Find where the given text appears and provide that cell's center as [x, y] coordinate. 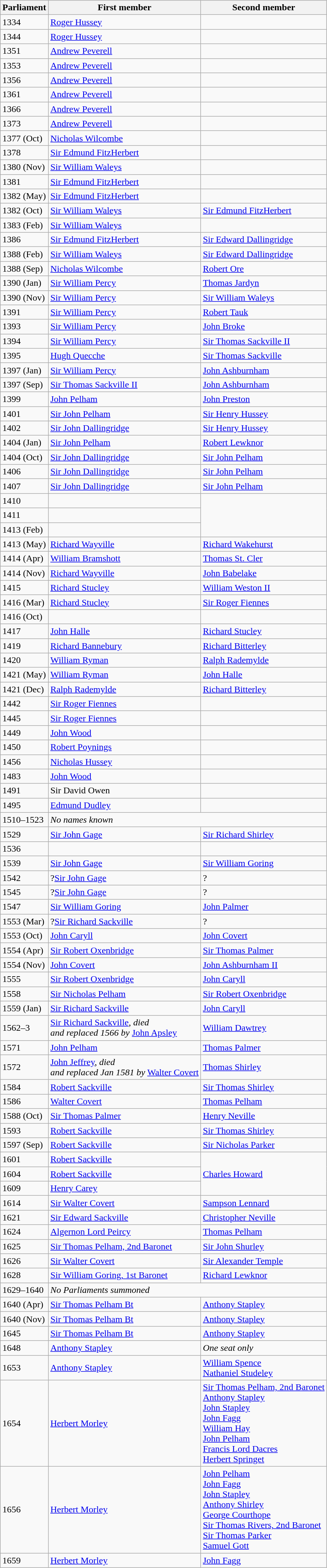
1648 [24, 1348]
1542 [24, 878]
Thomas Palmer [264, 1047]
1495 [24, 805]
1562–3 [24, 1028]
1553 (Oct) [24, 936]
1571 [24, 1047]
1614 [24, 1203]
1554 (Nov) [24, 965]
Richard Bannebury [124, 646]
Richard Lewknor [264, 1275]
1397 (Sep) [24, 384]
1391 [24, 312]
Thomas St. Cler [264, 559]
1491 [24, 791]
1366 [24, 109]
Robert Lewknor [264, 443]
1383 (Feb) [24, 225]
1536 [24, 849]
1601 [24, 1160]
Sir Richard Shirley [264, 834]
No Parliaments summoned [187, 1290]
John Jeffrey, died and replaced Jan 1581 by Walter Covert [124, 1067]
1584 [24, 1087]
Walter Covert [124, 1101]
1529 [24, 834]
1555 [24, 979]
1626 [24, 1261]
1406 [24, 472]
Sir Nicholas Pelham [124, 994]
1416 (Oct) [24, 617]
1442 [24, 704]
1604 [24, 1174]
1414 (Nov) [24, 573]
1483 [24, 776]
1414 (Apr) [24, 559]
1397 (Jan) [24, 370]
John Broke [264, 327]
1629–1640 [24, 1290]
1640 (Nov) [24, 1319]
1390 (Jan) [24, 283]
1572 [24, 1067]
1625 [24, 1246]
Sir Thomas Pelham, 2nd Baronet Anthony Stapley John Stapley John Fagg William Hay John Pelham Francis Lord Dacres Herbert Springet [264, 1424]
1411 [24, 515]
Robert Poynings [124, 747]
1382 (May) [24, 196]
Sir Richard Sackville, died and replaced 1566 by John Apsley [124, 1028]
1597 (Sep) [24, 1145]
?Sir Richard Sackville [124, 921]
1404 (Jan) [24, 443]
1373 [24, 123]
William Weston II [264, 588]
Parliament [24, 8]
William Bramshott [124, 559]
1413 (Feb) [24, 530]
John Palmer [264, 907]
1404 (Oct) [24, 457]
1380 (Nov) [24, 167]
1510–1523 [24, 820]
1407 [24, 486]
John Fagg [264, 1560]
1640 (Apr) [24, 1304]
1624 [24, 1232]
1394 [24, 341]
Henry Carey [124, 1188]
1628 [24, 1275]
1419 [24, 646]
1388 (Feb) [24, 254]
1382 (Oct) [24, 211]
1386 [24, 240]
John Pelham John FaggJohn Stapley Anthony Shirley George Courthope Sir Thomas Rivers, 2nd Baronet Sir Thomas Parker Samuel Gott [264, 1510]
1609 [24, 1188]
1421 (Dec) [24, 689]
Robert Tauk [264, 312]
1654 [24, 1424]
Henry Neville [264, 1116]
1586 [24, 1101]
John Ashburnham II [264, 965]
1554 (Apr) [24, 950]
1361 [24, 94]
John Babelake [264, 573]
1588 (Oct) [24, 1116]
1402 [24, 428]
1449 [24, 733]
Sir Thomas Sackville [264, 356]
1645 [24, 1333]
Thomas Jardyn [264, 283]
Second member [264, 8]
Christopher Neville [264, 1217]
1558 [24, 994]
1377 (Oct) [24, 138]
Sir William Goring, 1st Baronet [124, 1275]
1353 [24, 66]
Hugh Quecche [124, 356]
1545 [24, 892]
First member [124, 8]
1399 [24, 399]
1378 [24, 152]
1445 [24, 718]
Sir Edward Sackville [124, 1217]
1395 [24, 356]
1393 [24, 327]
1456 [24, 762]
1388 (Sep) [24, 269]
No names known [187, 820]
Sir Thomas Pelham, 2nd Baronet [124, 1246]
One seat only [264, 1348]
1559 (Jan) [24, 1008]
Sir David Owen [124, 791]
1420 [24, 660]
Thomas Shirley [264, 1067]
Richard Wakehurst [264, 544]
Robert Ore [264, 269]
1450 [24, 747]
1356 [24, 80]
1553 (Mar) [24, 921]
1539 [24, 863]
1351 [24, 51]
Algernon Lord Peircy [124, 1232]
1410 [24, 501]
1415 [24, 588]
Charles Howard [264, 1174]
1547 [24, 907]
William Dawtrey [264, 1028]
Sir Alexander Temple [264, 1261]
Sampson Lennard [264, 1203]
1417 [24, 631]
Sir John Shurley [264, 1246]
1334 [24, 22]
1381 [24, 182]
William Spence Nathaniel Studeley [264, 1367]
1659 [24, 1560]
1421 (May) [24, 675]
Nicholas Hussey [124, 762]
Sir Richard Sackville [124, 1008]
1656 [24, 1510]
1413 (May) [24, 544]
John Preston [264, 399]
1593 [24, 1131]
1416 (Mar) [24, 602]
Edmund Dudley [124, 805]
1653 [24, 1367]
1390 (Nov) [24, 298]
Sir Nicholas Parker [264, 1145]
1621 [24, 1217]
1344 [24, 37]
1401 [24, 413]
